Return (X, Y) of the center of cell containing provided text 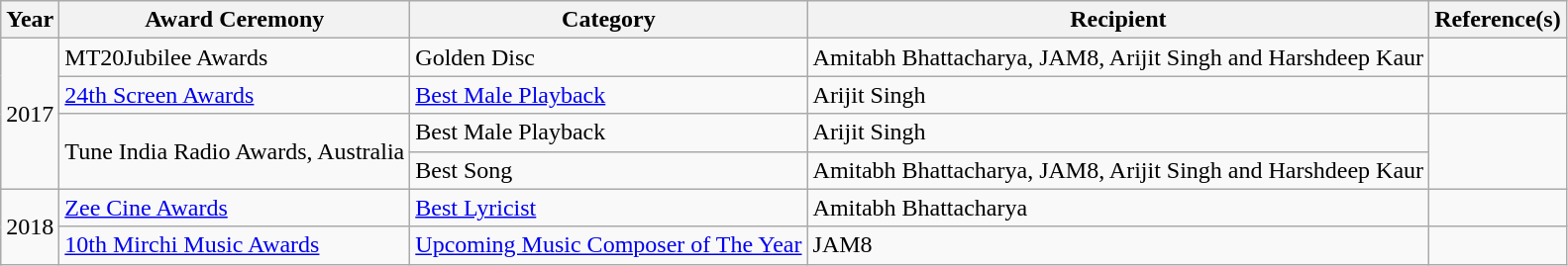
2018 (30, 226)
MT20Jubilee Awards (235, 57)
Best Song (608, 170)
Upcoming Music Composer of The Year (608, 245)
Reference(s) (1498, 20)
JAM8 (1118, 245)
Tune India Radio Awards, Australia (235, 151)
Zee Cine Awards (235, 208)
Best Lyricist (608, 208)
Amitabh Bhattacharya (1118, 208)
2017 (30, 114)
Award Ceremony (235, 20)
Year (30, 20)
Recipient (1118, 20)
10th Mirchi Music Awards (235, 245)
Golden Disc (608, 57)
24th Screen Awards (235, 95)
Category (608, 20)
